Identify which cell holds the provided text, then report its [X, Y] central coordinate. 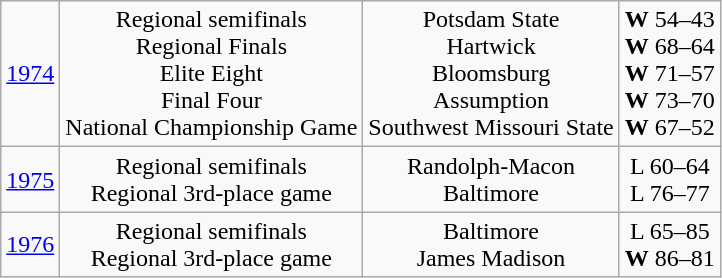
1974 [30, 74]
L 60–64L 76–77 [670, 180]
Regional semifinalsRegional FinalsElite EightFinal FourNational Championship Game [212, 74]
Potsdam StateHartwickBloomsburgAssumptionSouthwest Missouri State [491, 74]
1976 [30, 244]
1975 [30, 180]
BaltimoreJames Madison [491, 244]
L 65–85W 86–81 [670, 244]
Randolph-MaconBaltimore [491, 180]
W 54–43W 68–64W 71–57W 73–70W 67–52 [670, 74]
